Return the (X, Y) coordinate for the center point of the cell that contains the specified text.  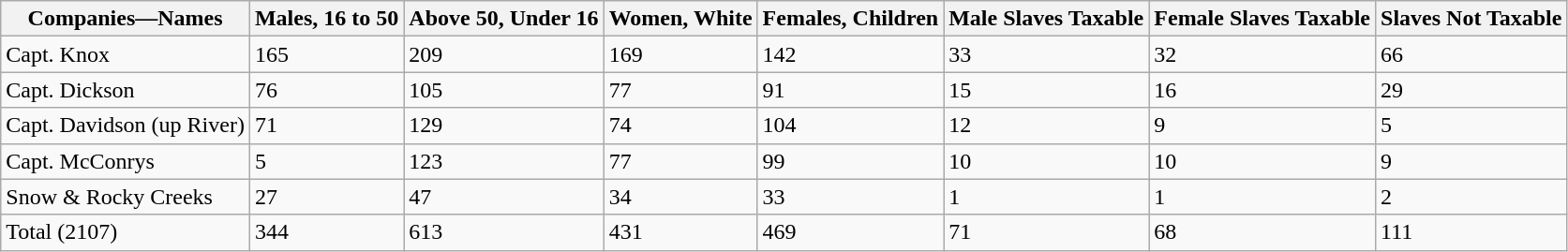
169 (680, 54)
123 (504, 161)
142 (851, 54)
27 (326, 197)
68 (1262, 232)
Snow & Rocky Creeks (126, 197)
66 (1471, 54)
Males, 16 to 50 (326, 19)
111 (1471, 232)
Slaves Not Taxable (1471, 19)
12 (1046, 126)
15 (1046, 90)
Capt. McConrys (126, 161)
Capt. Knox (126, 54)
104 (851, 126)
Male Slaves Taxable (1046, 19)
105 (504, 90)
431 (680, 232)
29 (1471, 90)
2 (1471, 197)
Female Slaves Taxable (1262, 19)
91 (851, 90)
47 (504, 197)
99 (851, 161)
Capt. Davidson (up River) (126, 126)
Above 50, Under 16 (504, 19)
34 (680, 197)
32 (1262, 54)
74 (680, 126)
344 (326, 232)
76 (326, 90)
165 (326, 54)
Females, Children (851, 19)
Companies—Names (126, 19)
Capt. Dickson (126, 90)
469 (851, 232)
16 (1262, 90)
Women, White (680, 19)
Total (2107) (126, 232)
613 (504, 232)
209 (504, 54)
129 (504, 126)
